Return (X, Y) of the center of cell containing provided text 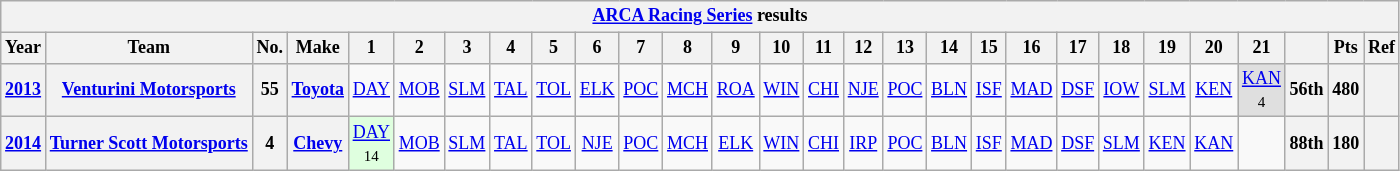
IOW (1121, 90)
18 (1121, 48)
10 (782, 48)
56th (1306, 90)
Chevy (318, 144)
6 (597, 48)
2014 (24, 144)
IRP (863, 144)
21 (1262, 48)
Make (318, 48)
DAY (371, 90)
13 (905, 48)
7 (641, 48)
480 (1346, 90)
Venturini Motorsports (148, 90)
DAY14 (371, 144)
Toyota (318, 90)
5 (554, 48)
20 (1214, 48)
12 (863, 48)
2 (419, 48)
Ref (1382, 48)
55 (270, 90)
15 (988, 48)
88th (1306, 144)
8 (688, 48)
ROA (736, 90)
Turner Scott Motorsports (148, 144)
No. (270, 48)
180 (1346, 144)
2013 (24, 90)
3 (467, 48)
1 (371, 48)
KAN (1214, 144)
14 (950, 48)
9 (736, 48)
Year (24, 48)
17 (1078, 48)
11 (824, 48)
19 (1167, 48)
ARCA Racing Series results (700, 16)
KAN4 (1262, 90)
16 (1032, 48)
Team (148, 48)
Pts (1346, 48)
